Pinpoint the cell where the given text exists, returning its [x, y] midpoint coordinate. 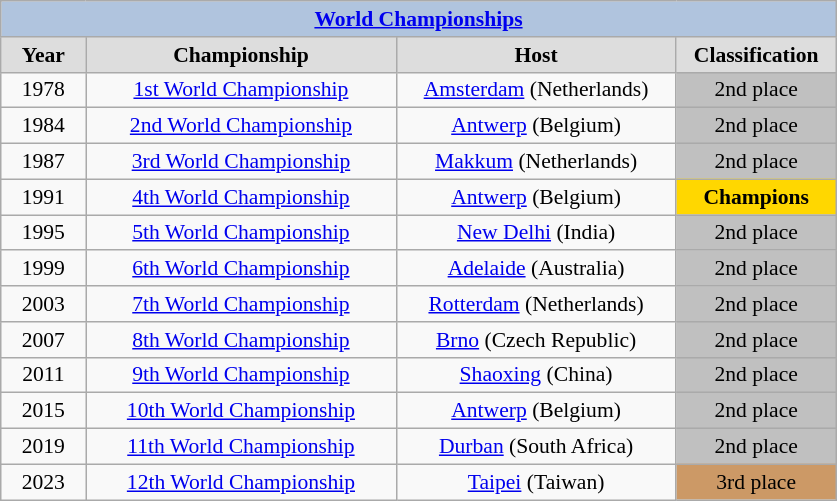
Taipei (Taiwan) [536, 482]
6th World Championship [241, 269]
1978 [44, 90]
9th World Championship [241, 375]
5th World Championship [241, 233]
1st World Championship [241, 90]
1995 [44, 233]
11th World Championship [241, 447]
2nd World Championship [241, 126]
Championship [241, 55]
Rotterdam (Netherlands) [536, 304]
2011 [44, 375]
Shaoxing (China) [536, 375]
Adelaide (Australia) [536, 269]
Brno (Czech Republic) [536, 340]
12th World Championship [241, 482]
2007 [44, 340]
8th World Championship [241, 340]
2019 [44, 447]
Makkum (Netherlands) [536, 162]
7th World Championship [241, 304]
Host [536, 55]
New Delhi (India) [536, 233]
Classification [756, 55]
Champions [756, 197]
World Championships [419, 19]
2003 [44, 304]
2015 [44, 411]
Durban (South Africa) [536, 447]
4th World Championship [241, 197]
1984 [44, 126]
3rd World Championship [241, 162]
1987 [44, 162]
10th World Championship [241, 411]
3rd place [756, 482]
Year [44, 55]
2023 [44, 482]
Amsterdam (Netherlands) [536, 90]
1999 [44, 269]
1991 [44, 197]
